Return [x, y] of the center of cell containing provided text 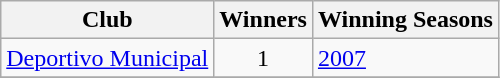
2007 [405, 58]
Club [108, 20]
Winning Seasons [405, 20]
Deportivo Municipal [108, 58]
Winners [264, 20]
1 [264, 58]
